Determine the [X, Y] coordinate at the center of the cell enclosing the given text.  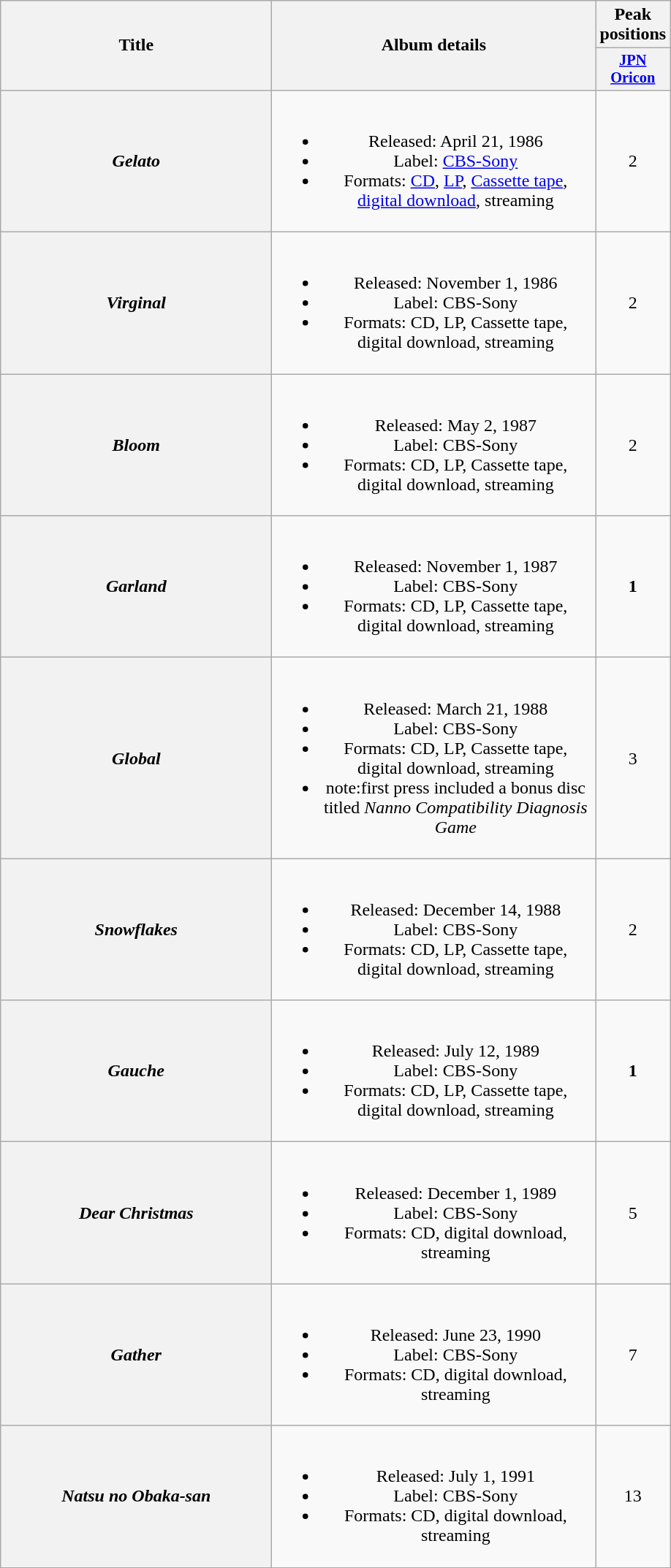
JPNOricon [633, 69]
Released: December 14, 1988Label: CBS-SonyFormats: CD, LP, Cassette tape, digital download, streaming [434, 929]
Released: June 23, 1990Label: CBS-SonyFormats: CD, digital download, streaming [434, 1355]
Released: May 2, 1987Label: CBS-SonyFormats: CD, LP, Cassette tape, digital download, streaming [434, 445]
Garland [136, 587]
Released: December 1, 1989Label: CBS-SonyFormats: CD, digital download, streaming [434, 1213]
Bloom [136, 445]
Snowflakes [136, 929]
Peak positions [633, 25]
Dear Christmas [136, 1213]
Title [136, 45]
Global [136, 758]
3 [633, 758]
Virginal [136, 303]
Natsu no Obaka-san [136, 1496]
Released: April 21, 1986Label: CBS-SonyFormats: CD, LP, Cassette tape, digital download, streaming [434, 161]
Released: November 1, 1987Label: CBS-SonyFormats: CD, LP, Cassette tape, digital download, streaming [434, 587]
Gauche [136, 1071]
5 [633, 1213]
Released: November 1, 1986Label: CBS-SonyFormats: CD, LP, Cassette tape, digital download, streaming [434, 303]
Album details [434, 45]
13 [633, 1496]
Gelato [136, 161]
Released: July 12, 1989Label: CBS-SonyFormats: CD, LP, Cassette tape, digital download, streaming [434, 1071]
7 [633, 1355]
Released: July 1, 1991Label: CBS-SonyFormats: CD, digital download, streaming [434, 1496]
Gather [136, 1355]
